Determine the (x, y) coordinate at the center of the cell enclosing the given text.  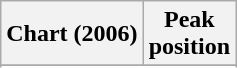
Chart (2006) (72, 34)
Peakposition (189, 34)
